Provide the (X, Y) coordinate of the cell's center where the given text is located.  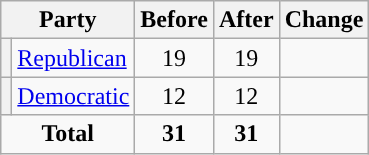
Before (174, 20)
Democratic (74, 96)
Party (68, 20)
Change (324, 20)
Total (68, 134)
After (246, 20)
Republican (74, 58)
